Output the [x, y] coordinate of the center of the cell containing the given text.  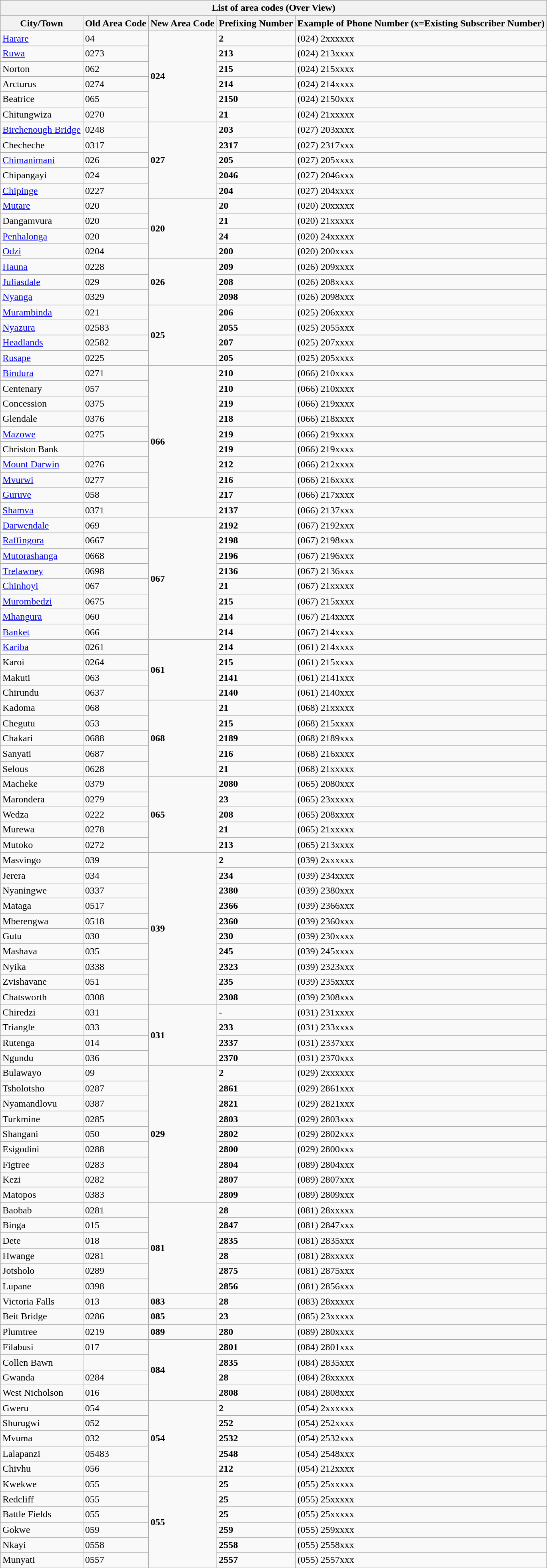
Figtree [42, 1165]
Selous [42, 769]
Chiredzi [42, 1012]
Beatrice [42, 99]
(067) 21xxxxx [421, 586]
036 [116, 1058]
084 [182, 1370]
063 [116, 678]
0264 [116, 662]
(081) 2847xxx [421, 1225]
0272 [116, 845]
245 [256, 952]
Harare [42, 38]
Victoria Falls [42, 1301]
Darwendale [42, 525]
056 [116, 1469]
0379 [116, 784]
Banket [42, 632]
062 [116, 69]
2875 [256, 1271]
Nyazura [42, 327]
0289 [116, 1271]
(061) 2140xxx [421, 693]
Jotsholo [42, 1271]
Headlands [42, 343]
(029) 2803xxx [421, 1119]
259 [256, 1530]
Redcliff [42, 1499]
2337 [256, 1043]
027 [182, 160]
2192 [256, 525]
0329 [116, 297]
206 [256, 312]
(024) 213xxxx [421, 54]
Nyaningwe [42, 890]
(025) 207xxxx [421, 343]
(027) 203xxxx [421, 130]
Zvishavane [42, 982]
061 [182, 670]
(029) 2xxxxxx [421, 1073]
(039) 2308xxx [421, 997]
2308 [256, 997]
(020) 200xxxx [421, 251]
(029) 2821xxx [421, 1103]
(061) 215xxxx [421, 662]
Mutorashanga [42, 556]
Raffingora [42, 541]
(029) 2861xxx [421, 1088]
Lupane [42, 1286]
0558 [116, 1545]
2800 [256, 1149]
Murambinda [42, 312]
(039) 245xxxx [421, 952]
0387 [116, 1103]
Plumtree [42, 1332]
Gwanda [42, 1377]
(024) 214xxxx [421, 84]
2803 [256, 1119]
Rutenga [42, 1043]
058 [116, 495]
Rusape [42, 358]
0557 [116, 1560]
Karoi [42, 662]
2380 [256, 890]
Esigodini [42, 1149]
(039) 2323xxx [421, 967]
083 [182, 1301]
089 [182, 1332]
(026) 208xxxx [421, 282]
Juliasdale [42, 282]
015 [116, 1225]
Shurugwi [42, 1423]
- [256, 1012]
014 [116, 1043]
(029) 2802xxx [421, 1134]
2366 [256, 906]
2807 [256, 1180]
Ngundu [42, 1058]
(054) 2532xxx [421, 1438]
Glendale [42, 419]
235 [256, 982]
(029) 2800xxx [421, 1149]
(066) 217xxxx [421, 495]
Nyanga [42, 297]
(054) 212xxxx [421, 1469]
Prefixing Number [256, 23]
Gutu [42, 936]
(066) 2137xxx [421, 510]
0222 [116, 814]
013 [116, 1301]
2189 [256, 738]
(024) 2150xxx [421, 99]
Bulawayo [42, 1073]
Beit Bridge [42, 1317]
Mataga [42, 906]
(055) 2557xxx [421, 1560]
Mberengwa [42, 921]
(020) 20xxxxx [421, 206]
0274 [116, 84]
(039) 230xxxx [421, 936]
Sanyati [42, 754]
204 [256, 191]
Christon Bank [42, 449]
(039) 234xxxx [421, 875]
(055) 259xxxx [421, 1530]
(024) 21xxxxx [421, 114]
0675 [116, 601]
035 [116, 952]
030 [116, 936]
059 [116, 1530]
List of area codes (Over View) [273, 8]
Marondera [42, 799]
2317 [256, 145]
Lalapanzi [42, 1454]
0698 [116, 571]
Dangamvura [42, 221]
034 [116, 875]
(065) 23xxxxx [421, 799]
2046 [256, 175]
(031) 2337xxx [421, 1043]
2136 [256, 571]
(039) 235xxxx [421, 982]
(054) 2548xxx [421, 1454]
051 [116, 982]
Old Area Code [116, 23]
(039) 2360xxx [421, 921]
Kadoma [42, 708]
2323 [256, 967]
2360 [256, 921]
060 [116, 616]
Mvurwi [42, 480]
050 [116, 1134]
233 [256, 1027]
2080 [256, 784]
2098 [256, 297]
(054) 252xxxx [421, 1423]
0376 [116, 419]
(068) 215xxxx [421, 723]
218 [256, 419]
Chirundu [42, 693]
(054) 2xxxxxx [421, 1408]
(031) 233xxxx [421, 1027]
Murewa [42, 830]
Binga [42, 1225]
0270 [116, 114]
2801 [256, 1347]
0225 [116, 358]
Nkayi [42, 1545]
2856 [256, 1286]
2804 [256, 1165]
(026) 209xxxx [421, 267]
(081) 2875xxx [421, 1271]
04 [116, 38]
0279 [116, 799]
0287 [116, 1088]
(027) 2046xxx [421, 175]
207 [256, 343]
0219 [116, 1332]
Concession [42, 403]
Shamva [42, 510]
(067) 2196xxx [421, 556]
016 [116, 1392]
0285 [116, 1119]
Chipinge [42, 191]
2137 [256, 510]
Chimanimani [42, 160]
Chinhoyi [42, 586]
0518 [116, 921]
085 [182, 1317]
Murombedzi [42, 601]
Guruve [42, 495]
Tsholotsho [42, 1088]
Hwange [42, 1256]
0284 [116, 1377]
0261 [116, 647]
Macheke [42, 784]
081 [182, 1248]
2055 [256, 327]
(039) 2xxxxxx [421, 860]
Mvuma [42, 1438]
Chipangayi [42, 175]
033 [116, 1027]
053 [116, 723]
Checheche [42, 145]
Gweru [42, 1408]
05483 [116, 1454]
Norton [42, 69]
Kariba [42, 647]
(024) 2xxxxxx [421, 38]
(020) 24xxxxx [421, 236]
09 [116, 1073]
24 [256, 236]
(025) 205xxxx [421, 358]
02583 [116, 327]
0283 [116, 1165]
0288 [116, 1149]
(020) 21xxxxx [421, 221]
(068) 216xxxx [421, 754]
Gokwe [42, 1530]
Hauna [42, 267]
0668 [116, 556]
017 [116, 1347]
2548 [256, 1454]
Chivhu [42, 1469]
0271 [116, 373]
Bindura [42, 373]
0228 [116, 267]
0308 [116, 997]
0248 [116, 130]
Mount Darwin [42, 465]
2809 [256, 1195]
0688 [116, 738]
0637 [116, 693]
Mutoko [42, 845]
2370 [256, 1058]
2802 [256, 1134]
Turkmine [42, 1119]
0517 [116, 906]
209 [256, 267]
0275 [116, 434]
0375 [116, 403]
Ruwa [42, 54]
(026) 2098xxx [421, 297]
Matopos [42, 1195]
0687 [116, 754]
Arcturus [42, 84]
0286 [116, 1317]
Munyati [42, 1560]
(055) 2558xxx [421, 1545]
(024) 215xxxx [421, 69]
Mazowe [42, 434]
(089) 2804xxx [421, 1165]
(081) 2835xxx [421, 1241]
0273 [116, 54]
234 [256, 875]
0227 [116, 191]
2150 [256, 99]
2198 [256, 541]
2861 [256, 1088]
021 [116, 312]
203 [256, 130]
(085) 23xxxxx [421, 1317]
052 [116, 1423]
(067) 2136xxx [421, 571]
2847 [256, 1225]
0204 [116, 251]
Triangle [42, 1027]
Dete [42, 1241]
(039) 2366xxx [421, 906]
(083) 28xxxxx [421, 1301]
Kwekwe [42, 1484]
0338 [116, 967]
0317 [116, 145]
0398 [116, 1286]
Shangani [42, 1134]
(061) 214xxxx [421, 647]
(084) 2835xxx [421, 1362]
Mutare [42, 206]
Makuti [42, 678]
Odzi [42, 251]
(068) 2189xxx [421, 738]
Kezi [42, 1180]
230 [256, 936]
252 [256, 1423]
(065) 2080xxx [421, 784]
200 [256, 251]
280 [256, 1332]
(067) 215xxxx [421, 601]
(084) 28xxxxx [421, 1377]
Nyika [42, 967]
(066) 218xxxx [421, 419]
Centenary [42, 388]
(065) 213xxxx [421, 845]
0277 [116, 480]
Masvingo [42, 860]
Mashava [42, 952]
Collen Bawn [42, 1362]
057 [116, 388]
2140 [256, 693]
Filabusi [42, 1347]
025 [182, 335]
2141 [256, 678]
(061) 2141xxx [421, 678]
Chegutu [42, 723]
(066) 212xxxx [421, 465]
(081) 2856xxx [421, 1286]
2821 [256, 1103]
2558 [256, 1545]
20 [256, 206]
Chakari [42, 738]
0628 [116, 769]
(031) 2370xxx [421, 1058]
2557 [256, 1560]
(065) 208xxxx [421, 814]
(025) 2055xxx [421, 327]
(027) 204xxxx [421, 191]
0667 [116, 541]
069 [116, 525]
Birchenough Bridge [42, 130]
(031) 231xxxx [421, 1012]
0276 [116, 465]
0383 [116, 1195]
(027) 2317xxx [421, 145]
018 [116, 1241]
02582 [116, 343]
Example of Phone Number (x=Existing Subscriber Number) [421, 23]
(089) 280xxxx [421, 1332]
0282 [116, 1180]
Chitungwiza [42, 114]
(089) 2807xxx [421, 1180]
Trelawney [42, 571]
2196 [256, 556]
2808 [256, 1392]
(067) 2198xxx [421, 541]
(039) 2380xxx [421, 890]
Baobab [42, 1210]
(027) 205xxxx [421, 160]
(084) 2808xxx [421, 1392]
032 [116, 1438]
Nyamandlovu [42, 1103]
Battle Fields [42, 1514]
Penhalonga [42, 236]
West Nicholson [42, 1392]
(066) 216xxxx [421, 480]
Chatsworth [42, 997]
City/Town [42, 23]
0337 [116, 890]
(065) 21xxxxx [421, 830]
0278 [116, 830]
(084) 2801xxx [421, 1347]
(067) 2192xxx [421, 525]
217 [256, 495]
0371 [116, 510]
2532 [256, 1438]
(025) 206xxxx [421, 312]
(089) 2809xxx [421, 1195]
New Area Code [182, 23]
Mhangura [42, 616]
Wedza [42, 814]
Jerera [42, 875]
